Provide the [X, Y] coordinate of the cell's center where the given text is located.  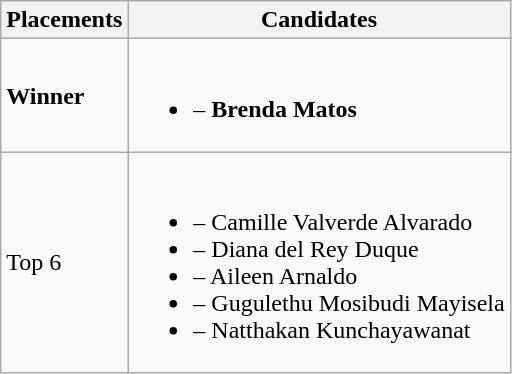
– Brenda Matos [319, 96]
Top 6 [64, 262]
Winner [64, 96]
Placements [64, 20]
– Camille Valverde Alvarado – Diana del Rey Duque – Aileen Arnaldo – Gugulethu Mosibudi Mayisela – Natthakan Kunchayawanat [319, 262]
Candidates [319, 20]
